Locate the cell with the specified text and output its [x, y] center coordinate. 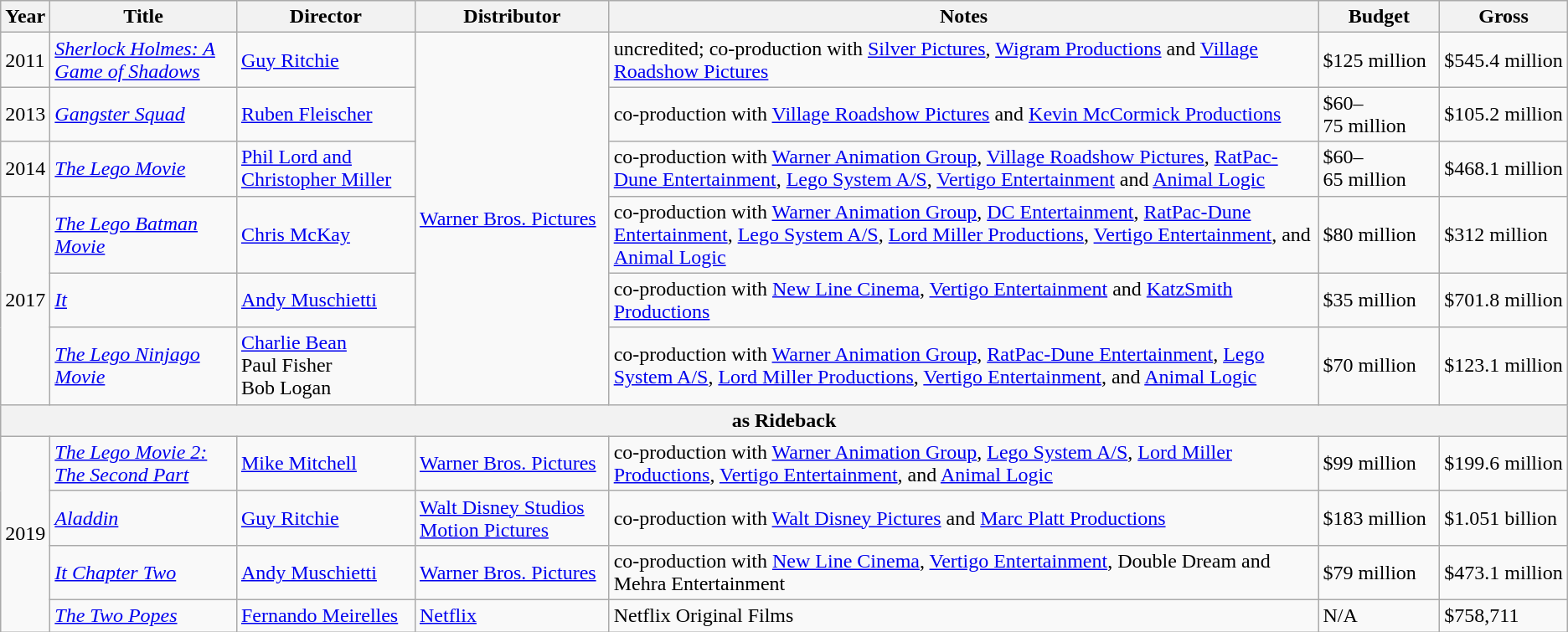
Netflix Original Films [963, 615]
Title [144, 17]
The Two Popes [144, 615]
The Lego Movie [144, 169]
$99 million [1379, 464]
co-production with New Line Cinema, Vertigo Entertainment, Double Dream and Mehra Entertainment [963, 573]
$758,711 [1504, 615]
$79 million [1379, 573]
Fernando Meirelles [325, 615]
Budget [1379, 17]
uncredited; co-production with Silver Pictures, Wigram Productions and Village Roadshow Pictures [963, 60]
Gross [1504, 17]
2017 [25, 300]
The Lego Ninjago Movie [144, 366]
Aladdin [144, 517]
$80 million [1379, 234]
$701.8 million [1504, 300]
Netflix [512, 615]
$105.2 million [1504, 114]
2014 [25, 169]
$312 million [1504, 234]
as Rideback [784, 420]
The Lego Movie 2: The Second Part [144, 464]
co-production with New Line Cinema, Vertigo Entertainment and KatzSmith Productions [963, 300]
$60–75 million [1379, 114]
Mike Mitchell [325, 464]
$199.6 million [1504, 464]
Director [325, 17]
Year [25, 17]
$123.1 million [1504, 366]
$468.1 million [1504, 169]
$35 million [1379, 300]
co-production with Village Roadshow Pictures and Kevin McCormick Productions [963, 114]
Charlie BeanPaul FisherBob Logan [325, 366]
It Chapter Two [144, 573]
$125 million [1379, 60]
$545.4 million [1504, 60]
$183 million [1379, 517]
Walt Disney Studios Motion Pictures [512, 517]
2011 [25, 60]
$60–65 million [1379, 169]
$70 million [1379, 366]
Gangster Squad [144, 114]
2013 [25, 114]
Sherlock Holmes: A Game of Shadows [144, 60]
$1.051 billion [1504, 517]
co-production with Walt Disney Pictures and Marc Platt Productions [963, 517]
$473.1 million [1504, 573]
Phil Lord and Christopher Miller [325, 169]
Ruben Fleischer [325, 114]
co-production with Warner Animation Group, Lego System A/S, Lord Miller Productions, Vertigo Entertainment, and Animal Logic [963, 464]
It [144, 300]
The Lego Batman Movie [144, 234]
Distributor [512, 17]
Notes [963, 17]
Chris McKay [325, 234]
2019 [25, 534]
N/A [1379, 615]
